For the text-containing cell, return its midpoint in (X, Y) coordinate format. 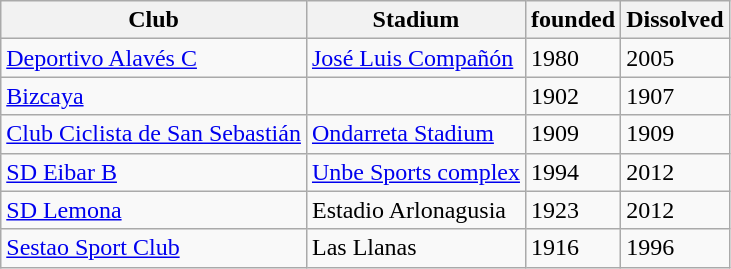
SD Lemona (154, 210)
Bizcaya (154, 96)
Las Llanas (416, 248)
2005 (675, 58)
Unbe Sports complex (416, 172)
Ondarreta Stadium (416, 134)
1994 (572, 172)
1996 (675, 248)
1923 (572, 210)
1902 (572, 96)
José Luis Compañón (416, 58)
Estadio Arlonagusia (416, 210)
1916 (572, 248)
1980 (572, 58)
Sestao Sport Club (154, 248)
1907 (675, 96)
Club Ciclista de San Sebastián (154, 134)
SD Eibar B (154, 172)
Dissolved (675, 20)
Club (154, 20)
Stadium (416, 20)
Deportivo Alavés C (154, 58)
founded (572, 20)
